Return the [x, y] coordinate for the center point of the cell that contains the specified text.  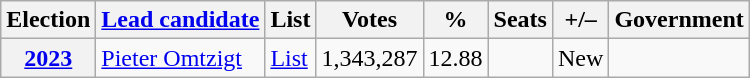
Election [48, 20]
1,343,287 [370, 58]
Votes [370, 20]
+/– [580, 20]
% [456, 20]
Pieter Omtzigt [180, 58]
Seats [520, 20]
Lead candidate [180, 20]
New [580, 58]
2023 [48, 58]
12.88 [456, 58]
Government [679, 20]
